Locate the cell with the specified text and output its [x, y] center coordinate. 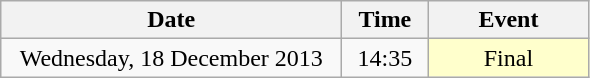
Event [508, 20]
Date [172, 20]
Final [508, 58]
14:35 [385, 58]
Wednesday, 18 December 2013 [172, 58]
Time [385, 20]
